Pinpoint the cell where the given text exists, returning its [x, y] midpoint coordinate. 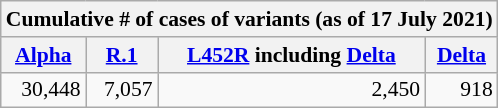
30,448 [44, 90]
Delta [462, 55]
Alpha [44, 55]
L452R including Delta [292, 55]
7,057 [122, 90]
918 [462, 90]
R.1 [122, 55]
Cumulative # of cases of variants (as of 17 July 2021) [250, 19]
2,450 [292, 90]
